Locate the cell with the specified text and output its (x, y) center coordinate. 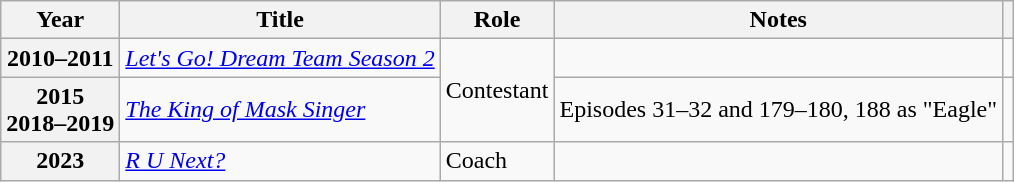
Episodes 31–32 and 179–180, 188 as "Eagle" (778, 110)
Title (280, 20)
The King of Mask Singer (280, 110)
Let's Go! Dream Team Season 2 (280, 58)
Notes (778, 20)
Coach (497, 161)
Year (60, 20)
2010–2011 (60, 58)
2023 (60, 161)
Role (497, 20)
R U Next? (280, 161)
20152018–2019 (60, 110)
Contestant (497, 90)
